Detect which cell encompasses the target text, then output its (x, y) center coordinate. 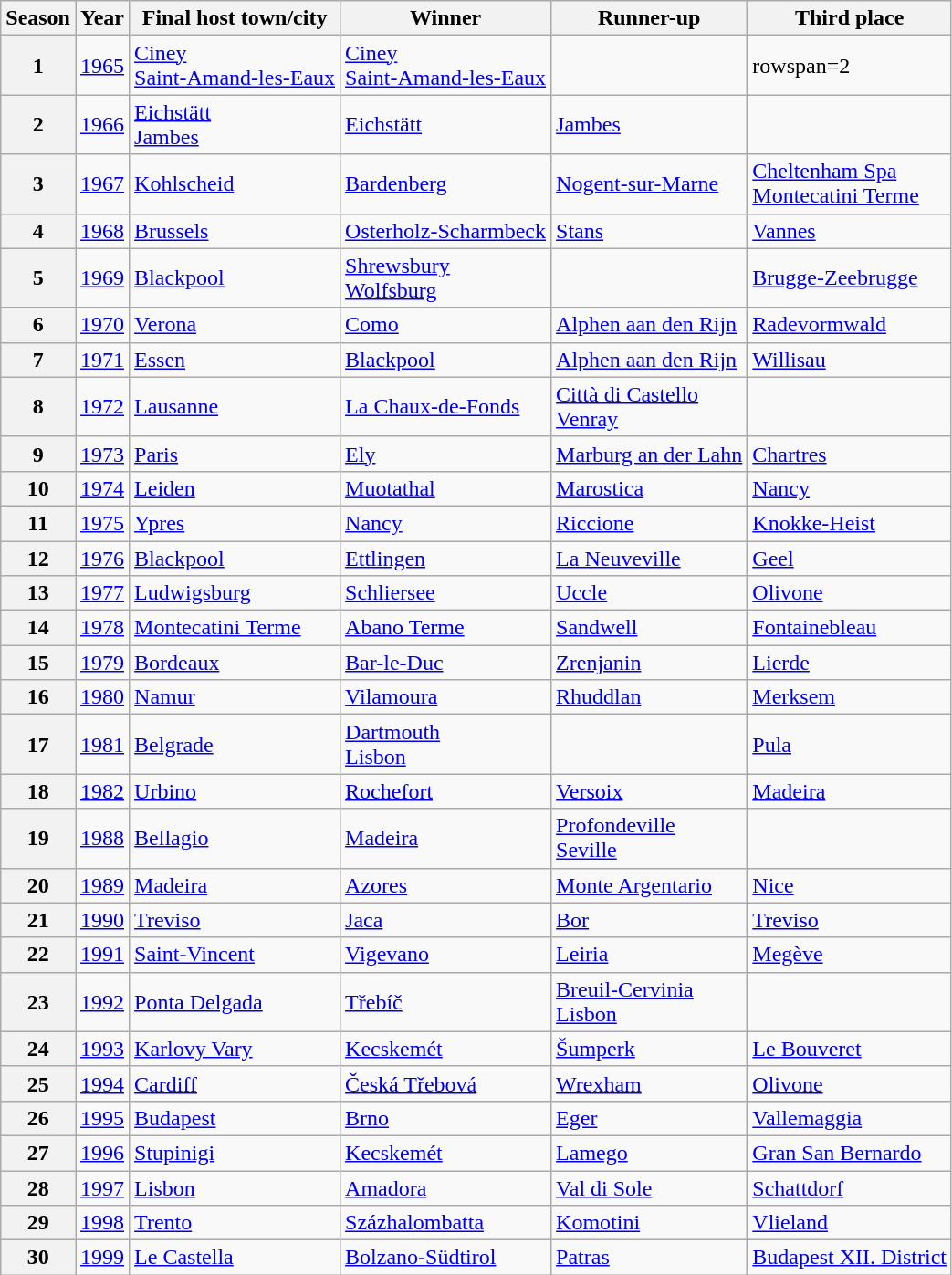
Lausanne (235, 407)
Runner-up (650, 18)
Uccle (650, 593)
Megève (850, 955)
1980 (102, 697)
1977 (102, 593)
1972 (102, 407)
Amadora (445, 1187)
Season (38, 18)
21 (38, 920)
Fontainebleau (850, 628)
14 (38, 628)
Como (445, 325)
Pula (850, 745)
1988 (102, 838)
Százhalombatta (445, 1223)
Le Bouveret (850, 1049)
Merksem (850, 697)
Essen (235, 360)
1995 (102, 1118)
Nogent-sur-Marne (650, 184)
Bardenberg (445, 184)
19 (38, 838)
Gran San Bernardo (850, 1153)
Brussels (235, 231)
Shrewsbury Wolfsburg (445, 277)
1974 (102, 488)
Val di Sole (650, 1187)
8 (38, 407)
1965 (102, 66)
Leiden (235, 488)
Brugge-Zeebrugge (850, 277)
30 (38, 1258)
18 (38, 791)
1996 (102, 1153)
1973 (102, 454)
1992 (102, 1002)
1969 (102, 277)
1971 (102, 360)
Nice (850, 885)
Città di Castello Venray (650, 407)
5 (38, 277)
Radevormwald (850, 325)
rowspan=2 (850, 66)
Eichstätt (445, 124)
Třebíč (445, 1002)
Ponta Delgada (235, 1002)
25 (38, 1083)
1981 (102, 745)
Sandwell (650, 628)
Year (102, 18)
Le Castella (235, 1258)
Namur (235, 697)
Šumperk (650, 1049)
12 (38, 558)
Bellagio (235, 838)
13 (38, 593)
15 (38, 663)
Marburg an der Lahn (650, 454)
1978 (102, 628)
26 (38, 1118)
1976 (102, 558)
17 (38, 745)
Vigevano (445, 955)
Paris (235, 454)
1997 (102, 1187)
Vlieland (850, 1223)
1998 (102, 1223)
2 (38, 124)
Urbino (235, 791)
1979 (102, 663)
Budapest XII. District (850, 1258)
La Chaux-de-Fonds (445, 407)
Montecatini Terme (235, 628)
Chartres (850, 454)
23 (38, 1002)
Trento (235, 1223)
Bolzano-Südtirol (445, 1258)
Knokke-Heist (850, 523)
Wrexham (650, 1083)
Schliersee (445, 593)
Riccione (650, 523)
1990 (102, 920)
Jaca (445, 920)
La Neuveville (650, 558)
22 (38, 955)
Belgrade (235, 745)
1966 (102, 124)
16 (38, 697)
1991 (102, 955)
Stupinigi (235, 1153)
Monte Argentario (650, 885)
Bar-le-Duc (445, 663)
7 (38, 360)
4 (38, 231)
1968 (102, 231)
11 (38, 523)
Karlovy Vary (235, 1049)
Winner (445, 18)
Leiria (650, 955)
Ettlingen (445, 558)
Cardiff (235, 1083)
Lierde (850, 663)
1993 (102, 1049)
Ludwigsburg (235, 593)
1982 (102, 791)
Česká Třebová (445, 1083)
1970 (102, 325)
Verona (235, 325)
1967 (102, 184)
Bor (650, 920)
Rhuddlan (650, 697)
Vallemaggia (850, 1118)
Lisbon (235, 1187)
Ely (445, 454)
20 (38, 885)
Abano Terme (445, 628)
Eichstätt Jambes (235, 124)
3 (38, 184)
Cheltenham Spa Montecatini Terme (850, 184)
Vannes (850, 231)
Ypres (235, 523)
Jambes (650, 124)
10 (38, 488)
Profondeville Seville (650, 838)
Vilamoura (445, 697)
1999 (102, 1258)
Rochefort (445, 791)
Saint-Vincent (235, 955)
Bordeaux (235, 663)
Lamego (650, 1153)
Eger (650, 1118)
Azores (445, 885)
24 (38, 1049)
Geel (850, 558)
1994 (102, 1083)
Breuil-Cervinia Lisbon (650, 1002)
Brno (445, 1118)
Willisau (850, 360)
9 (38, 454)
Kohlscheid (235, 184)
1989 (102, 885)
Schattdorf (850, 1187)
1 (38, 66)
Final host town/city (235, 18)
Budapest (235, 1118)
Stans (650, 231)
Patras (650, 1258)
Third place (850, 18)
27 (38, 1153)
Muotathal (445, 488)
1975 (102, 523)
29 (38, 1223)
6 (38, 325)
Zrenjanin (650, 663)
Marostica (650, 488)
Osterholz-Scharmbeck (445, 231)
Dartmouth Lisbon (445, 745)
28 (38, 1187)
Versoix (650, 791)
Komotini (650, 1223)
